Find where the given text appears and provide that cell's center as (X, Y) coordinate. 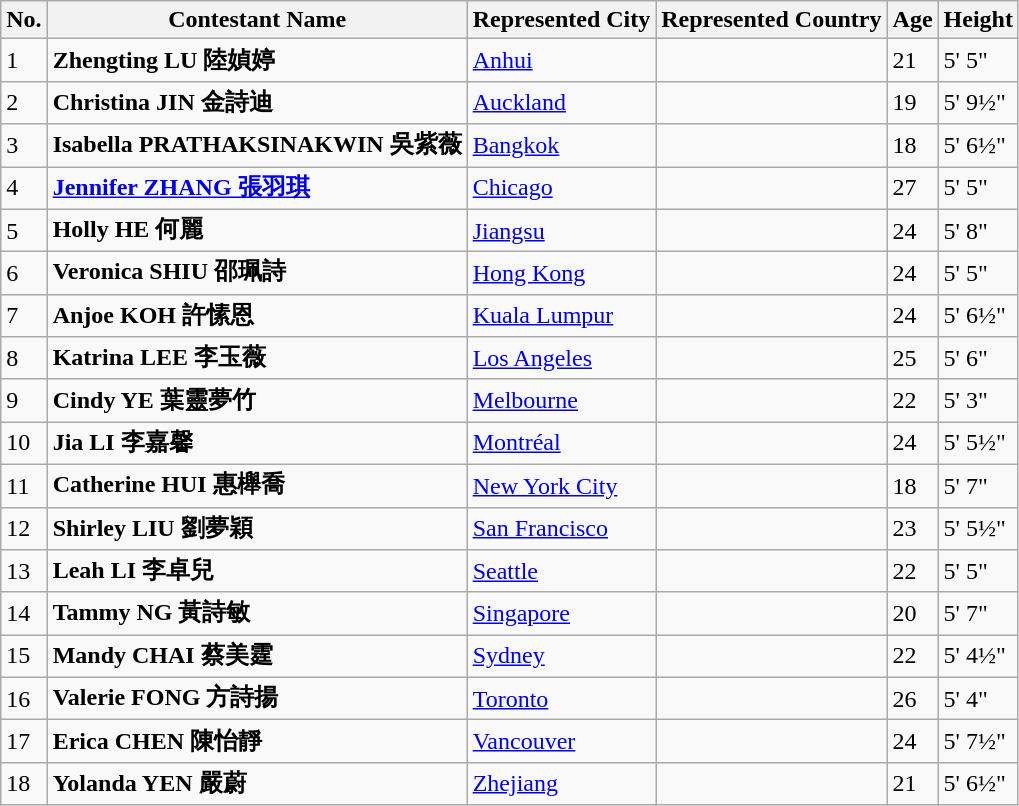
11 (24, 486)
Jia LI 李嘉馨 (257, 444)
New York City (562, 486)
5' 4½" (978, 656)
5' 4" (978, 698)
Zhengting LU 陸媜婷 (257, 60)
13 (24, 572)
Hong Kong (562, 274)
Cindy YE 葉靈夢竹 (257, 400)
4 (24, 188)
Leah LI 李卓兒 (257, 572)
3 (24, 146)
5' 6" (978, 358)
14 (24, 614)
Mandy CHAI 蔡美霆 (257, 656)
Toronto (562, 698)
Valerie FONG 方詩揚 (257, 698)
19 (912, 102)
Holly HE 何麗 (257, 230)
Los Angeles (562, 358)
12 (24, 528)
8 (24, 358)
Height (978, 20)
Sydney (562, 656)
5 (24, 230)
Isabella PRATHAKSINAKWIN 吳紫薇 (257, 146)
Zhejiang (562, 784)
Erica CHEN 陳怡靜 (257, 742)
Anhui (562, 60)
Anjoe KOH 許愫恩 (257, 316)
17 (24, 742)
Seattle (562, 572)
5' 9½" (978, 102)
Melbourne (562, 400)
Catherine HUI 惠櫸喬 (257, 486)
5' 3" (978, 400)
Jennifer ZHANG 張羽琪 (257, 188)
Represented City (562, 20)
25 (912, 358)
6 (24, 274)
2 (24, 102)
Tammy NG 黃詩敏 (257, 614)
Auckland (562, 102)
26 (912, 698)
Represented Country (772, 20)
Contestant Name (257, 20)
23 (912, 528)
1 (24, 60)
Kuala Lumpur (562, 316)
Singapore (562, 614)
Christina JIN 金詩迪 (257, 102)
20 (912, 614)
5' 8" (978, 230)
San Francisco (562, 528)
7 (24, 316)
5' 7½" (978, 742)
Bangkok (562, 146)
Montréal (562, 444)
Age (912, 20)
16 (24, 698)
Jiangsu (562, 230)
9 (24, 400)
Shirley LIU 劉夢穎 (257, 528)
Chicago (562, 188)
Katrina LEE 李玉薇 (257, 358)
10 (24, 444)
15 (24, 656)
Veronica SHIU 邵珮詩 (257, 274)
Yolanda YEN 嚴蔚 (257, 784)
27 (912, 188)
No. (24, 20)
Vancouver (562, 742)
